Search for the cell housing the specified text and yield its [x, y] center coordinate. 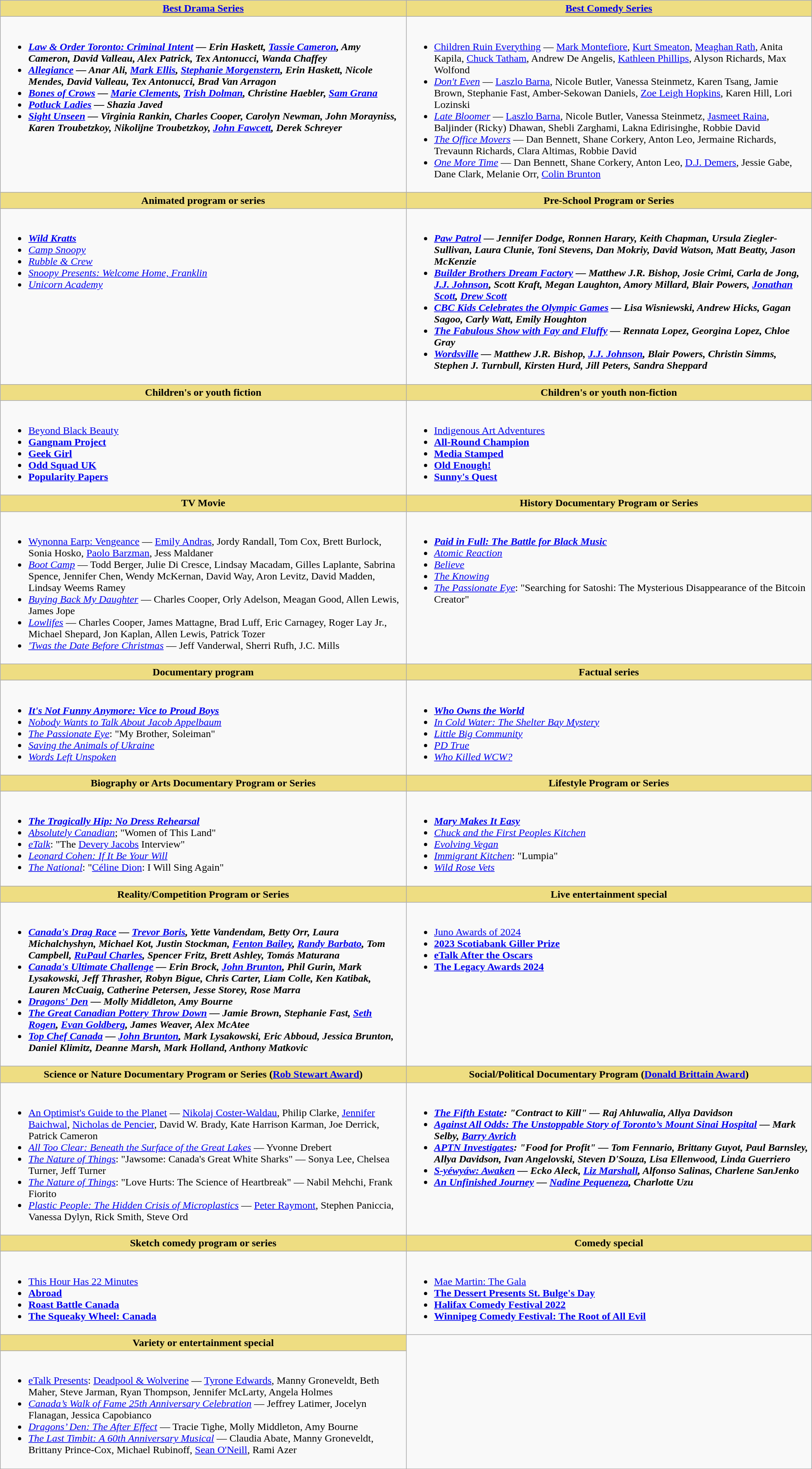
Live entertainment special [609, 894]
Factual series [609, 672]
Mae Martin: The GalaThe Dessert Presents St. Bulge's DayHalifax Comedy Festival 2022Winnipeg Comedy Festival: The Root of All Evil [609, 1293]
Biography or Arts Documentary Program or Series [203, 783]
Juno Awards of 20242023 Scotiabank Giller PrizeeTalk After the OscarsThe Legacy Awards 2024 [609, 984]
Who Owns the WorldIn Cold Water: The Shelter Bay MysteryLittle Big CommunityPD TrueWho Killed WCW? [609, 727]
Pre-School Program or Series [609, 200]
Children's or youth non-fiction [609, 392]
Reality/Competition Program or Series [203, 894]
Science or Nature Documentary Program or Series (Rob Stewart Award) [203, 1075]
Animated program or series [203, 200]
History Documentary Program or Series [609, 503]
TV Movie [203, 503]
This Hour Has 22 MinutesAbroadRoast Battle CanadaThe Squeaky Wheel: Canada [203, 1293]
Variety or entertainment special [203, 1343]
Wild KrattsCamp SnoopyRubble & CrewSnoopy Presents: Welcome Home, FranklinUnicorn Academy [203, 296]
Children's or youth fiction [203, 392]
Beyond Black BeautyGangnam ProjectGeek GirlOdd Squad UKPopularity Papers [203, 448]
Indigenous Art AdventuresAll-Round ChampionMedia StampedOld Enough!Sunny's Quest [609, 448]
Social/Political Documentary Program (Donald Brittain Award) [609, 1075]
Sketch comedy program or series [203, 1243]
Documentary program [203, 672]
Best Drama Series [203, 9]
Lifestyle Program or Series [609, 783]
Comedy special [609, 1243]
Best Comedy Series [609, 9]
Mary Makes It EasyChuck and the First Peoples KitchenEvolving VeganImmigrant Kitchen: "Lumpia"Wild Rose Vets [609, 839]
